Find where the given text appears and provide that cell's center as [X, Y] coordinate. 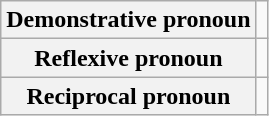
Demonstrative pronoun [128, 20]
Reflexive pronoun [128, 58]
Reciprocal pronoun [128, 96]
